Pinpoint the cell where the given text exists, returning its (x, y) midpoint coordinate. 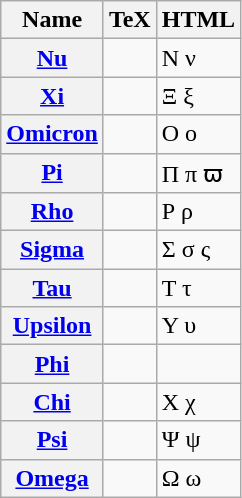
HTML (198, 20)
Upsilon (52, 326)
Nu (52, 58)
Tau (52, 288)
Ξ ξ (198, 96)
Ω ω (198, 478)
Chi (52, 402)
Sigma (52, 250)
Ψ ψ (198, 440)
Π π ϖ (198, 173)
Ρ ρ (198, 212)
Xi (52, 96)
Phi (52, 364)
Σ σ ς (198, 250)
Name (52, 20)
Τ τ (198, 288)
Pi (52, 173)
Rho (52, 212)
Υ υ (198, 326)
Ν ν (198, 58)
Omicron (52, 134)
TeX (130, 20)
Omega (52, 478)
Χ χ (198, 402)
Ο ο (198, 134)
Psi (52, 440)
